Return the (x, y) coordinate for the center point of the cell that contains the specified text.  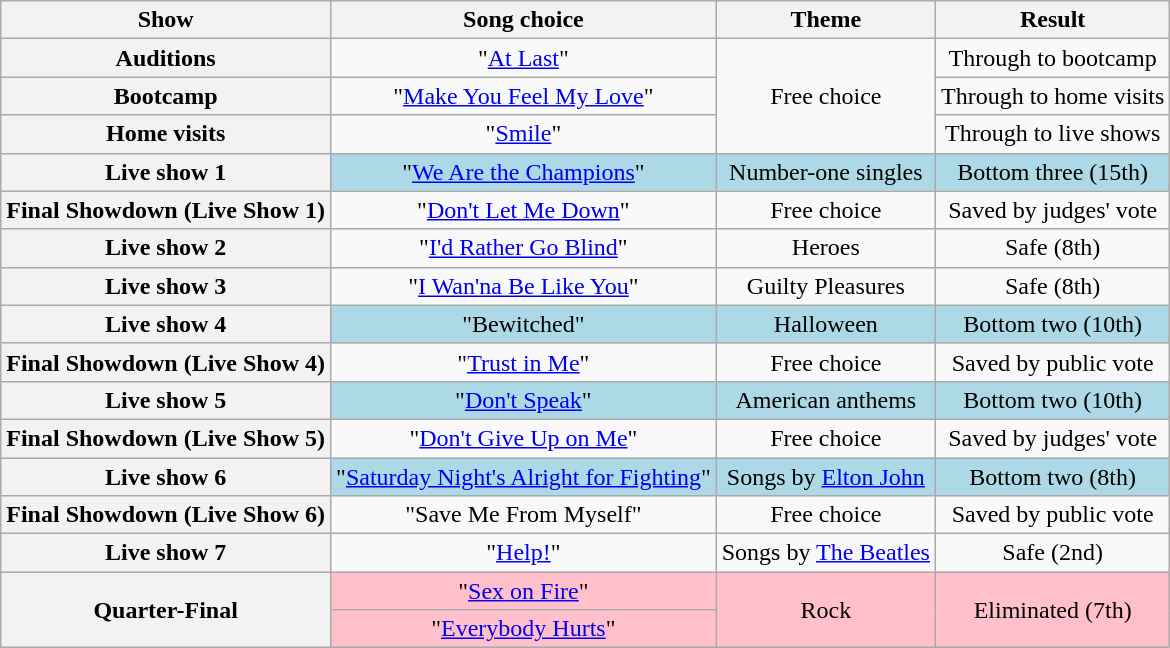
Quarter-Final (166, 610)
"I Wan'na Be Like You" (524, 286)
Bootcamp (166, 96)
Eliminated (7th) (1052, 610)
"At Last" (524, 58)
Through to home visits (1052, 96)
American anthems (826, 400)
Through to live shows (1052, 134)
"Don't Let Me Down" (524, 210)
Live show 4 (166, 324)
Final Showdown (Live Show 6) (166, 515)
Rock (826, 610)
Result (1052, 20)
Final Showdown (Live Show 5) (166, 438)
Show (166, 20)
Live show 1 (166, 172)
Live show 2 (166, 248)
Live show 3 (166, 286)
Final Showdown (Live Show 1) (166, 210)
Songs by The Beatles (826, 553)
Safe (2nd) (1052, 553)
Auditions (166, 58)
"Make You Feel My Love" (524, 96)
"Saturday Night's Alright for Fighting" (524, 477)
"Bewitched" (524, 324)
"Help!" (524, 553)
Halloween (826, 324)
"Don't Speak" (524, 400)
Guilty Pleasures (826, 286)
"Sex on Fire" (524, 591)
Number-one singles (826, 172)
Live show 5 (166, 400)
Songs by Elton John (826, 477)
Song choice (524, 20)
"Everybody Hurts" (524, 629)
"Trust in Me" (524, 362)
Theme (826, 20)
"Don't Give Up on Me" (524, 438)
Live show 6 (166, 477)
Heroes (826, 248)
"Smile" (524, 134)
Live show 7 (166, 553)
"We Are the Champions" (524, 172)
"I'd Rather Go Blind" (524, 248)
Bottom two (8th) (1052, 477)
Bottom three (15th) (1052, 172)
Home visits (166, 134)
Final Showdown (Live Show 4) (166, 362)
"Save Me From Myself" (524, 515)
Through to bootcamp (1052, 58)
